Locate the cell with the specified text and output its (x, y) center coordinate. 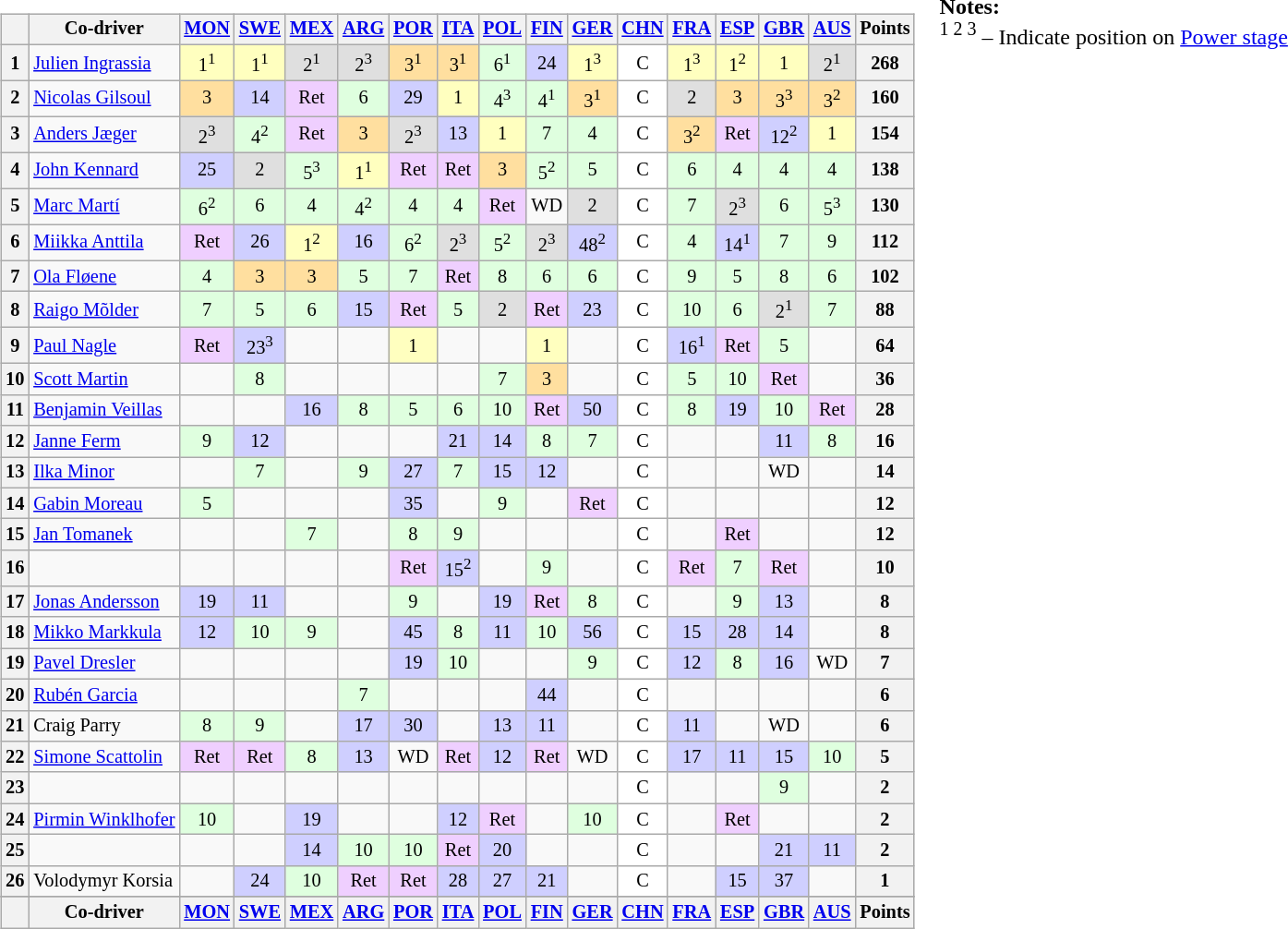
41 (547, 98)
36 (885, 380)
Julien Ingrassia (103, 63)
Jonas Andersson (103, 601)
Benjamin Veillas (103, 410)
Raigo Mõlder (103, 310)
161 (692, 345)
Pirmin Winklhofer (103, 819)
138 (885, 170)
64 (885, 345)
35 (414, 503)
Nicolas Gilsoul (103, 98)
122 (784, 135)
88 (885, 310)
22 (15, 757)
233 (260, 345)
152 (458, 569)
Paul Nagle (103, 345)
50 (593, 410)
Ola Fløene (103, 276)
Jan Tomanek (103, 535)
Craig Parry (103, 726)
482 (593, 242)
Simone Scattolin (103, 757)
John Kennard (103, 170)
Mikko Markkula (103, 633)
102 (885, 276)
30 (414, 726)
29 (414, 98)
154 (885, 135)
Anders Jæger (103, 135)
Gabin Moreau (103, 503)
Marc Martí (103, 207)
43 (502, 98)
Miikka Anttila (103, 242)
61 (502, 63)
37 (784, 881)
56 (593, 633)
44 (547, 694)
112 (885, 242)
141 (737, 242)
18 (15, 633)
Volodymyr Korsia (103, 881)
130 (885, 207)
Ilka Minor (103, 473)
45 (414, 633)
33 (784, 98)
Rubén Garcia (103, 694)
Pavel Dresler (103, 664)
160 (885, 98)
Scott Martin (103, 380)
Janne Ferm (103, 441)
268 (885, 63)
